Locate the cell with the specified text and output its [x, y] center coordinate. 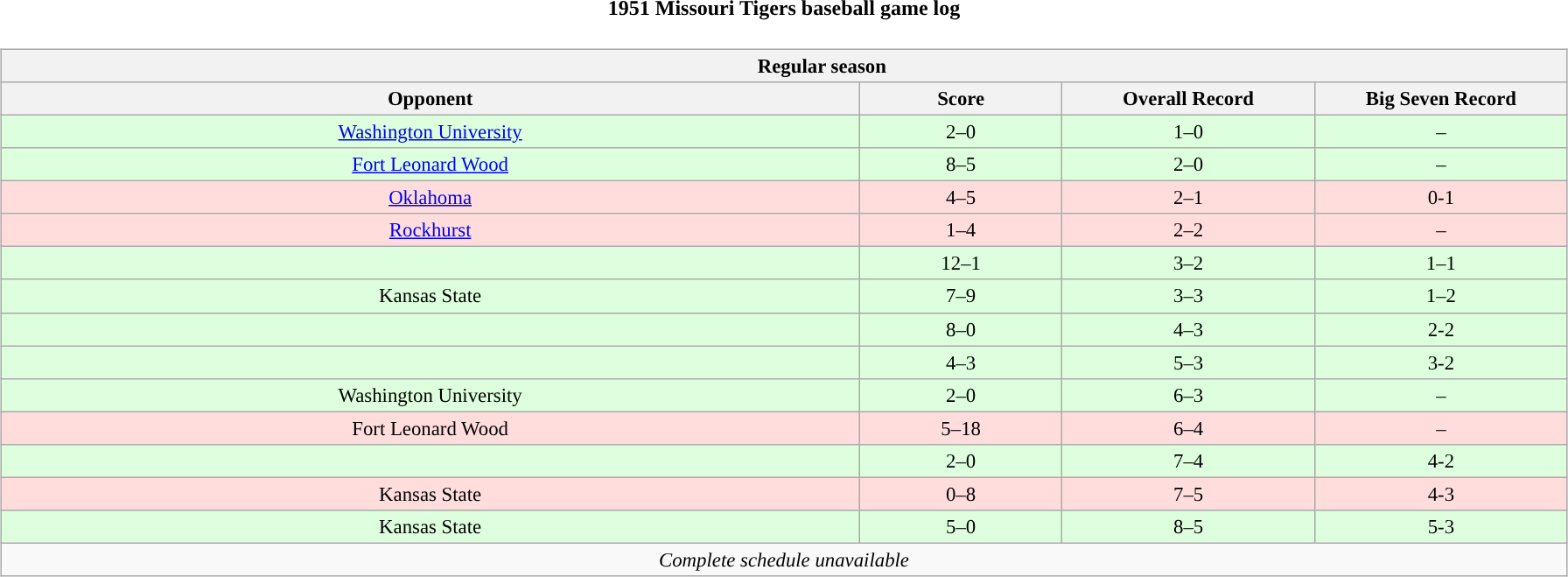
Oklahoma [430, 198]
4-2 [1440, 461]
3-2 [1440, 362]
4–5 [961, 198]
Score [961, 99]
Rockhurst [430, 230]
7–9 [961, 296]
5–18 [961, 428]
7–4 [1188, 461]
0-1 [1440, 198]
1–0 [1188, 131]
1–4 [961, 230]
6–3 [1188, 395]
3–2 [1188, 264]
2-2 [1440, 329]
0–8 [961, 494]
12–1 [961, 264]
Big Seven Record [1440, 99]
Complete schedule unavailable [784, 559]
1–1 [1440, 264]
3–3 [1188, 296]
Regular season [784, 66]
2–1 [1188, 198]
8–0 [961, 329]
1–2 [1440, 296]
4-3 [1440, 494]
5-3 [1440, 527]
Opponent [430, 99]
Overall Record [1188, 99]
7–5 [1188, 494]
6–4 [1188, 428]
5–0 [961, 527]
2–2 [1188, 230]
5–3 [1188, 362]
